Extract the [x, y] coordinate from the center of the cell holding the provided text.  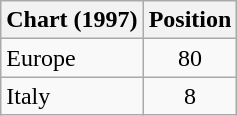
8 [190, 96]
Chart (1997) [72, 20]
Italy [72, 96]
80 [190, 58]
Europe [72, 58]
Position [190, 20]
